Detect which cell encompasses the target text, then output its [x, y] center coordinate. 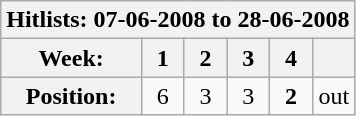
Week: [72, 58]
Position: [72, 96]
6 [162, 96]
4 [292, 58]
out [334, 96]
1 [162, 58]
Hitlists: 07-06-2008 to 28-06-2008 [178, 20]
